Return the (x, y) coordinate for the center point of the cell that contains the specified text.  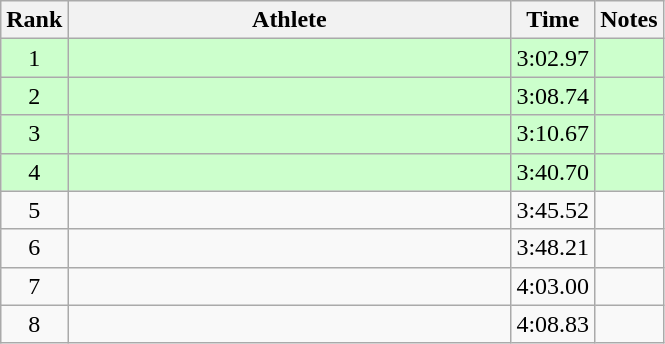
3:08.74 (553, 96)
3 (34, 134)
5 (34, 210)
3:40.70 (553, 172)
3:48.21 (553, 248)
7 (34, 286)
4:03.00 (553, 286)
8 (34, 324)
Rank (34, 20)
Athlete (290, 20)
3:10.67 (553, 134)
6 (34, 248)
3:02.97 (553, 58)
Notes (629, 20)
4 (34, 172)
1 (34, 58)
2 (34, 96)
4:08.83 (553, 324)
3:45.52 (553, 210)
Time (553, 20)
